Extract the (x, y) coordinate from the center of the cell holding the provided text.  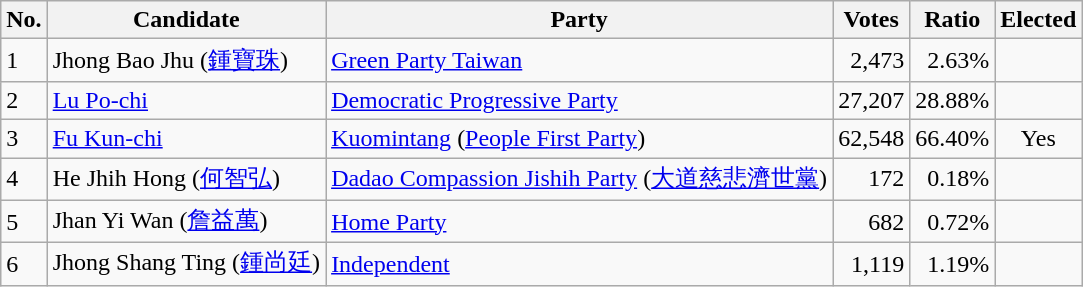
Democratic Progressive Party (580, 100)
0.72% (952, 222)
Home Party (580, 222)
Independent (580, 264)
682 (872, 222)
Dadao Compassion Jishih Party (大道慈悲濟世黨) (580, 180)
2,473 (872, 60)
0.18% (952, 180)
Fu Kun-chi (186, 138)
Lu Po-chi (186, 100)
Green Party Taiwan (580, 60)
Votes (872, 20)
1 (24, 60)
28.88% (952, 100)
5 (24, 222)
Ratio (952, 20)
No. (24, 20)
Party (580, 20)
2.63% (952, 60)
4 (24, 180)
He Jhih Hong (何智弘) (186, 180)
62,548 (872, 138)
27,207 (872, 100)
6 (24, 264)
Candidate (186, 20)
Jhong Bao Jhu (鍾寶珠) (186, 60)
Elected (1038, 20)
66.40% (952, 138)
Yes (1038, 138)
Jhong Shang Ting (鍾尚廷) (186, 264)
1,119 (872, 264)
3 (24, 138)
Jhan Yi Wan (詹益萬) (186, 222)
1.19% (952, 264)
172 (872, 180)
Kuomintang (People First Party) (580, 138)
2 (24, 100)
